Locate the cell with the specified text and output its [x, y] center coordinate. 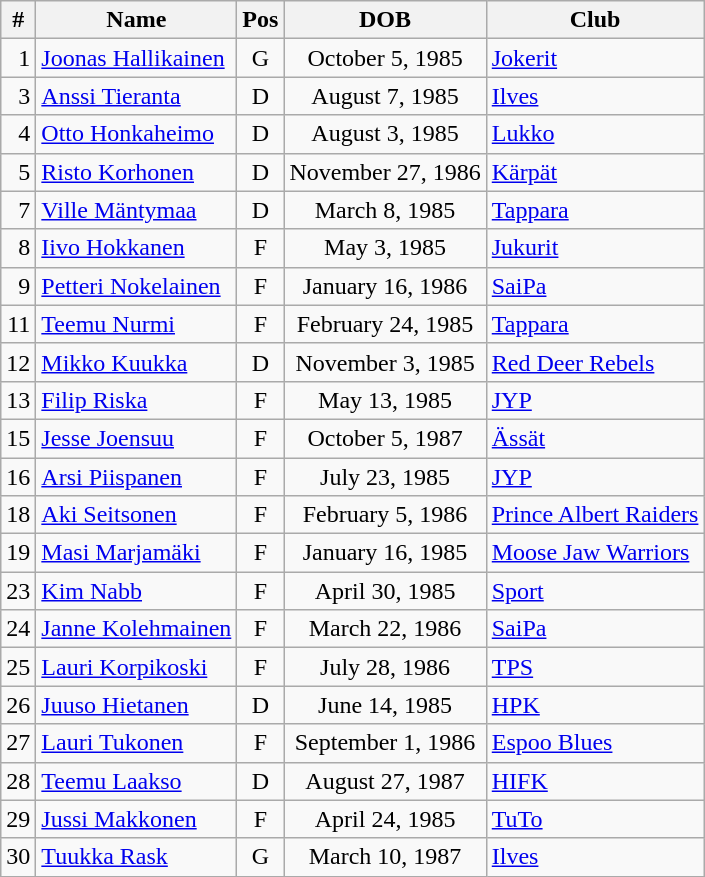
January 16, 1986 [385, 286]
March 22, 1986 [385, 629]
TuTo [595, 819]
27 [18, 743]
HIFK [595, 781]
October 5, 1985 [385, 58]
1 [18, 58]
Teemu Nurmi [136, 324]
Juuso Hietanen [136, 705]
Iivo Hokkanen [136, 248]
Lauri Tukonen [136, 743]
Teemu Laakso [136, 781]
29 [18, 819]
October 5, 1987 [385, 438]
Ville Mäntymaa [136, 210]
25 [18, 667]
26 [18, 705]
16 [18, 477]
Anssi Tieranta [136, 96]
18 [18, 515]
March 10, 1987 [385, 857]
July 23, 1985 [385, 477]
May 3, 1985 [385, 248]
Kärpät [595, 172]
19 [18, 553]
15 [18, 438]
August 7, 1985 [385, 96]
Lauri Korpikoski [136, 667]
Joonas Hallikainen [136, 58]
November 3, 1985 [385, 362]
February 5, 1986 [385, 515]
Aki Seitsonen [136, 515]
Red Deer Rebels [595, 362]
August 27, 1987 [385, 781]
May 13, 1985 [385, 400]
11 [18, 324]
Prince Albert Raiders [595, 515]
4 [18, 134]
Sport [595, 591]
April 30, 1985 [385, 591]
June 14, 1985 [385, 705]
Ässät [595, 438]
12 [18, 362]
Jussi Makkonen [136, 819]
28 [18, 781]
February 24, 1985 [385, 324]
Otto Honkaheimo [136, 134]
March 8, 1985 [385, 210]
5 [18, 172]
Tuukka Rask [136, 857]
DOB [385, 20]
7 [18, 210]
TPS [595, 667]
Jesse Joensuu [136, 438]
13 [18, 400]
Risto Korhonen [136, 172]
9 [18, 286]
January 16, 1985 [385, 553]
Moose Jaw Warriors [595, 553]
Mikko Kuukka [136, 362]
8 [18, 248]
30 [18, 857]
April 24, 1985 [385, 819]
August 3, 1985 [385, 134]
# [18, 20]
Kim Nabb [136, 591]
24 [18, 629]
Espoo Blues [595, 743]
Petteri Nokelainen [136, 286]
23 [18, 591]
September 1, 1986 [385, 743]
Arsi Piispanen [136, 477]
Masi Marjamäki [136, 553]
Janne Kolehmainen [136, 629]
Jukurit [595, 248]
HPK [595, 705]
Pos [260, 20]
Name [136, 20]
Club [595, 20]
November 27, 1986 [385, 172]
Lukko [595, 134]
Jokerit [595, 58]
3 [18, 96]
July 28, 1986 [385, 667]
Filip Riska [136, 400]
